Capture the cell that displays the provided text and extract its [x, y] central coordinate. 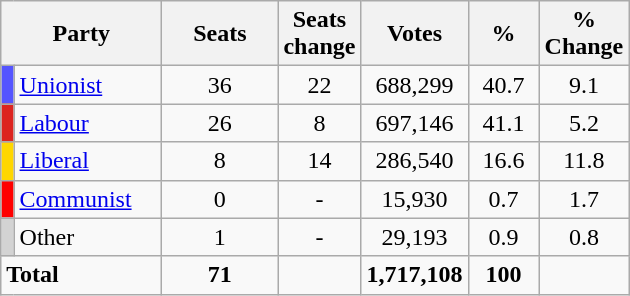
71 [220, 275]
1.7 [584, 199]
14 [320, 161]
29,193 [414, 237]
26 [220, 123]
286,540 [414, 161]
11.8 [584, 161]
Communist [88, 199]
22 [320, 85]
0.9 [504, 237]
Other [88, 237]
Party [82, 34]
36 [220, 85]
Votes [414, 34]
0.7 [504, 199]
Unionist [88, 85]
697,146 [414, 123]
41.1 [504, 123]
16.6 [504, 161]
1,717,108 [414, 275]
% [504, 34]
9.1 [584, 85]
40.7 [504, 85]
0.8 [584, 237]
Seats change [320, 34]
100 [504, 275]
% Change [584, 34]
Total [82, 275]
Liberal [88, 161]
Labour [88, 123]
0 [220, 199]
5.2 [584, 123]
1 [220, 237]
688,299 [414, 85]
Seats [220, 34]
15,930 [414, 199]
